Scan for the cell matching the given text and deliver its [x, y] coordinate at center. 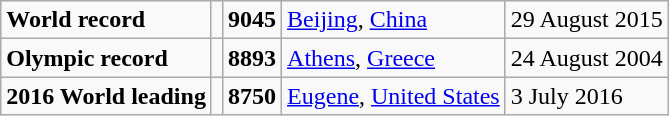
Athens, Greece [394, 58]
9045 [252, 20]
3 July 2016 [586, 96]
24 August 2004 [586, 58]
8750 [252, 96]
Beijing, China [394, 20]
World record [106, 20]
2016 World leading [106, 96]
29 August 2015 [586, 20]
Eugene, United States [394, 96]
Olympic record [106, 58]
8893 [252, 58]
